From the cell containing the given text, extract its center point as (X, Y) coordinate. 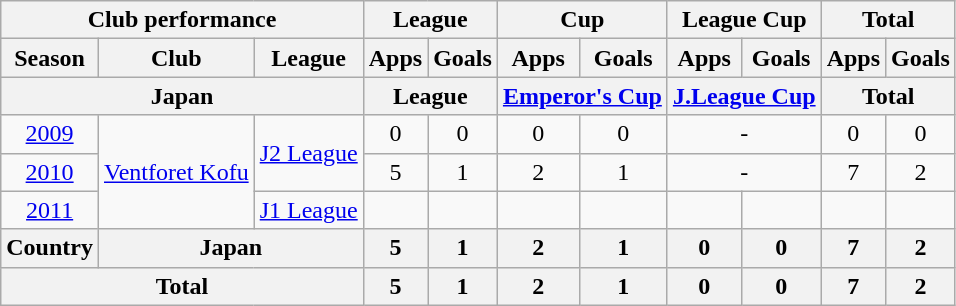
Season (50, 58)
2009 (50, 134)
J1 League (308, 210)
2010 (50, 172)
Cup (582, 20)
Ventforet Kofu (176, 172)
Emperor's Cup (582, 96)
Club performance (182, 20)
J2 League (308, 153)
J.League Cup (744, 96)
Club (176, 58)
2011 (50, 210)
Country (50, 248)
League Cup (744, 20)
